Return the [X, Y] coordinate for the center point of the cell that contains the specified text.  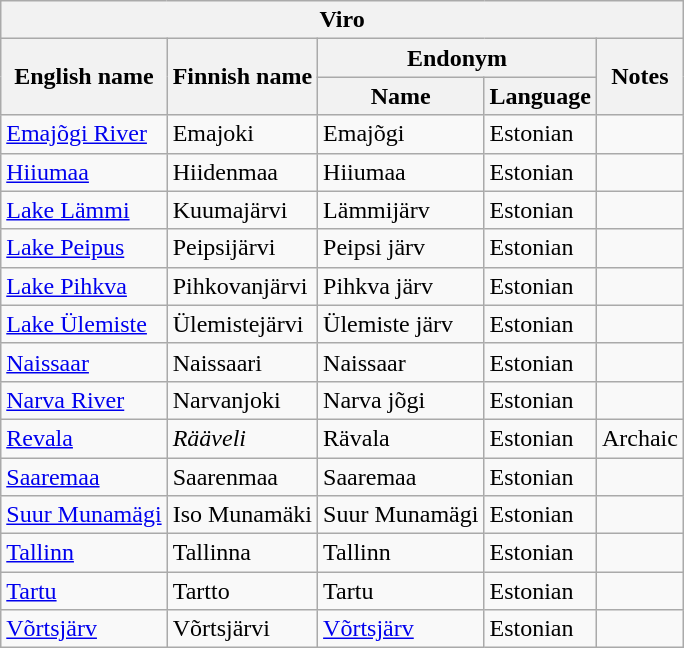
Archaic [640, 438]
Lake Ülemiste [84, 324]
Naissaari [242, 362]
Iso Munamäki [242, 515]
Notes [640, 77]
Hiidenmaa [242, 172]
Pihkva järv [401, 286]
Peipsi järv [401, 248]
Emajõgi River [84, 134]
Name [401, 96]
Narvanjoki [242, 400]
Saarenmaa [242, 477]
Lake Pihkva [84, 286]
Lake Lämmi [84, 210]
Finnish name [242, 77]
Viro [342, 20]
Rävala [401, 438]
Ülemistejärvi [242, 324]
Tallinna [242, 553]
Language [540, 96]
Kuumajärvi [242, 210]
Võrtsjärvi [242, 629]
Peipsijärvi [242, 248]
Emajõgi [401, 134]
English name [84, 77]
Emajoki [242, 134]
Tartto [242, 591]
Rääveli [242, 438]
Lämmijärv [401, 210]
Revala [84, 438]
Narva jõgi [401, 400]
Narva River [84, 400]
Endonym [458, 58]
Ülemiste järv [401, 324]
Lake Peipus [84, 248]
Pihkovanjärvi [242, 286]
